Scan for the cell matching the given text and deliver its (x, y) coordinate at center. 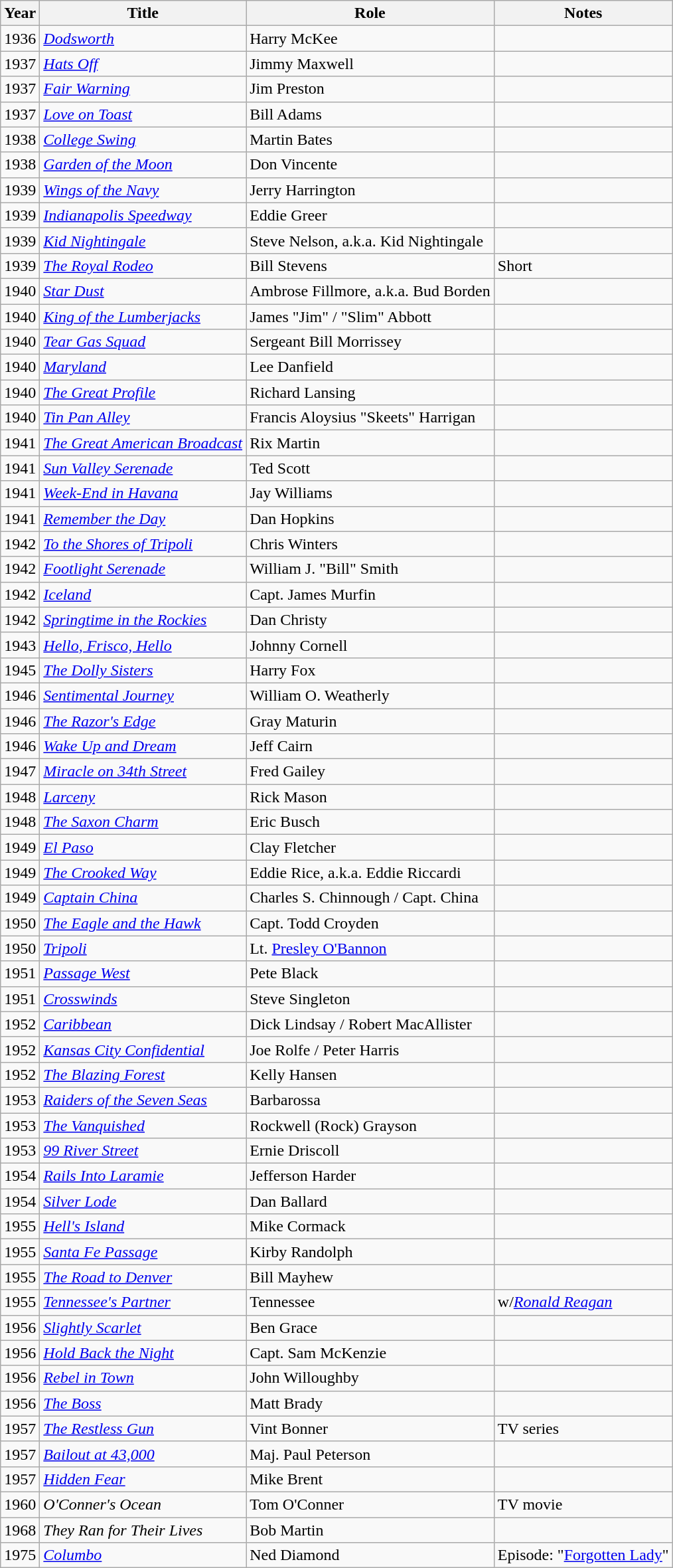
Dan Hopkins (370, 519)
Santa Fe Passage (143, 1252)
99 River Street (143, 1151)
King of the Lumberjacks (143, 317)
Larceny (143, 797)
Star Dust (143, 291)
Rails Into Laramie (143, 1176)
Role (370, 13)
Don Vincente (370, 165)
The Razor's Edge (143, 721)
Jerry Harrington (370, 190)
Ben Grace (370, 1328)
Tennessee's Partner (143, 1302)
Love on Toast (143, 114)
Hidden Fear (143, 1479)
Rebel in Town (143, 1378)
Lee Danfield (370, 367)
Martin Bates (370, 139)
O'Conner's Ocean (143, 1504)
Capt. James Murfin (370, 594)
Steve Nelson, a.k.a. Kid Nightingale (370, 240)
The Vanquished (143, 1126)
Tear Gas Squad (143, 342)
Jay Williams (370, 493)
Lt. Presley O'Bannon (370, 948)
Jeff Cairn (370, 746)
Jimmy Maxwell (370, 64)
Mike Brent (370, 1479)
Springtime in the Rockies (143, 620)
To the Shores of Tripoli (143, 544)
The Blazing Forest (143, 1075)
TV movie (583, 1504)
The Restless Gun (143, 1429)
w/Ronald Reagan (583, 1302)
Week-End in Havana (143, 493)
Rockwell (Rock) Grayson (370, 1126)
Title (143, 13)
Tin Pan Alley (143, 418)
Gray Maturin (370, 721)
Mike Cormack (370, 1227)
Caribbean (143, 1024)
Matt Brady (370, 1403)
1947 (20, 772)
Garden of the Moon (143, 165)
Sun Valley Serenade (143, 468)
The Great Profile (143, 392)
Sentimental Journey (143, 695)
Bob Martin (370, 1529)
Bill Mayhew (370, 1277)
Bill Adams (370, 114)
Hello, Frisco, Hello (143, 645)
James "Jim" / "Slim" Abbott (370, 317)
Hats Off (143, 64)
1960 (20, 1504)
College Swing (143, 139)
Year (20, 13)
Eddie Rice, a.k.a. Eddie Riccardi (370, 873)
Wings of the Navy (143, 190)
Hold Back the Night (143, 1353)
Kansas City Confidential (143, 1049)
Maj. Paul Peterson (370, 1454)
Capt. Sam McKenzie (370, 1353)
Remember the Day (143, 519)
The Great American Broadcast (143, 443)
1945 (20, 670)
Episode: "Forgotten Lady" (583, 1555)
Francis Aloysius "Skeets" Harrigan (370, 418)
1975 (20, 1555)
Ted Scott (370, 468)
Notes (583, 13)
Jefferson Harder (370, 1176)
1936 (20, 39)
Dan Christy (370, 620)
Columbo (143, 1555)
The Royal Rodeo (143, 266)
Ned Diamond (370, 1555)
Tennessee (370, 1302)
Charles S. Chinnough / Capt. China (370, 898)
Dick Lindsay / Robert MacAllister (370, 1024)
Short (583, 266)
Passage West (143, 974)
Harry Fox (370, 670)
Footlight Serenade (143, 569)
They Ran for Their Lives (143, 1529)
Tom O'Conner (370, 1504)
William O. Weatherly (370, 695)
Maryland (143, 367)
Fred Gailey (370, 772)
TV series (583, 1429)
Dodsworth (143, 39)
Jim Preston (370, 89)
Barbarossa (370, 1100)
Kid Nightingale (143, 240)
Slightly Scarlet (143, 1328)
Tripoli (143, 948)
Steve Singleton (370, 999)
The Crooked Way (143, 873)
Joe Rolfe / Peter Harris (370, 1049)
The Road to Denver (143, 1277)
Crosswinds (143, 999)
William J. "Bill" Smith (370, 569)
Miracle on 34th Street (143, 772)
Iceland (143, 594)
The Eagle and the Hawk (143, 923)
Fair Warning (143, 89)
1968 (20, 1529)
Clay Fletcher (370, 847)
Eddie Greer (370, 215)
Kelly Hansen (370, 1075)
Silver Lode (143, 1201)
Eric Busch (370, 822)
The Saxon Charm (143, 822)
Chris Winters (370, 544)
Richard Lansing (370, 392)
Pete Black (370, 974)
Ambrose Fillmore, a.k.a. Bud Borden (370, 291)
Rick Mason (370, 797)
Bill Stevens (370, 266)
Hell's Island (143, 1227)
John Willoughby (370, 1378)
Raiders of the Seven Seas (143, 1100)
Bailout at 43,000 (143, 1454)
Vint Bonner (370, 1429)
Rix Martin (370, 443)
The Dolly Sisters (143, 670)
The Boss (143, 1403)
1943 (20, 645)
Sergeant Bill Morrissey (370, 342)
Ernie Driscoll (370, 1151)
Capt. Todd Croyden (370, 923)
Wake Up and Dream (143, 746)
Dan Ballard (370, 1201)
El Paso (143, 847)
Harry McKee (370, 39)
Indianapolis Speedway (143, 215)
Kirby Randolph (370, 1252)
Captain China (143, 898)
Johnny Cornell (370, 645)
